Scan for the cell matching the given text and deliver its (X, Y) coordinate at center. 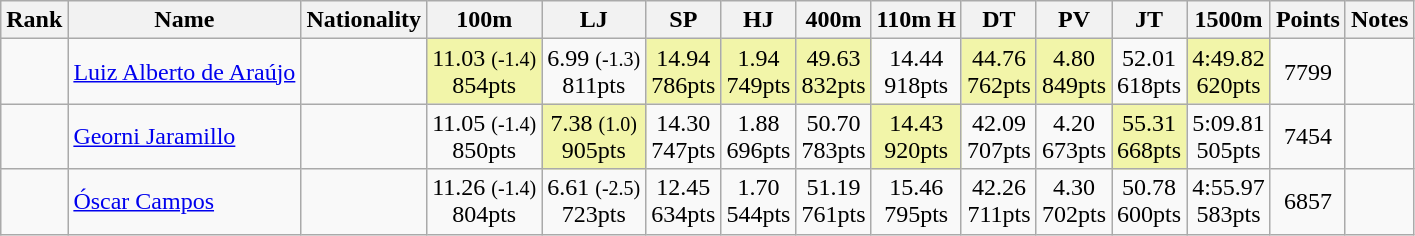
6857 (1308, 202)
Notes (1379, 20)
14.43 920pts (916, 136)
SP (684, 20)
Name (184, 20)
7454 (1308, 136)
4:49.82 620pts (1229, 72)
Rank (34, 20)
6.99 (-1.3) 811pts (594, 72)
4.30 702pts (1074, 202)
Georni Jaramillo (184, 136)
5:09.81 505pts (1229, 136)
1.94 749pts (758, 72)
DT (998, 20)
4.20 673pts (1074, 136)
1.88 696pts (758, 136)
6.61 (-2.5) 723pts (594, 202)
7.38 (1.0) 905pts (594, 136)
JT (1150, 20)
14.94 786pts (684, 72)
52.01 618pts (1150, 72)
42.26 711pts (998, 202)
PV (1074, 20)
11.03 (-1.4) 854pts (484, 72)
Nationality (364, 20)
14.44 918pts (916, 72)
4.80 849pts (1074, 72)
55.31 668pts (1150, 136)
50.78 600pts (1150, 202)
49.63 832pts (834, 72)
LJ (594, 20)
7799 (1308, 72)
51.19 761pts (834, 202)
11.26 (-1.4) 804pts (484, 202)
4:55.97 583pts (1229, 202)
14.30 747pts (684, 136)
44.76 762pts (998, 72)
110m H (916, 20)
11.05 (-1.4) 850pts (484, 136)
1.70 544pts (758, 202)
Óscar Campos (184, 202)
Points (1308, 20)
100m (484, 20)
42.09 707pts (998, 136)
HJ (758, 20)
400m (834, 20)
15.46 795pts (916, 202)
50.70 783pts (834, 136)
1500m (1229, 20)
Luiz Alberto de Araújo (184, 72)
12.45 634pts (684, 202)
